Find where the given text appears and provide that cell's center as (x, y) coordinate. 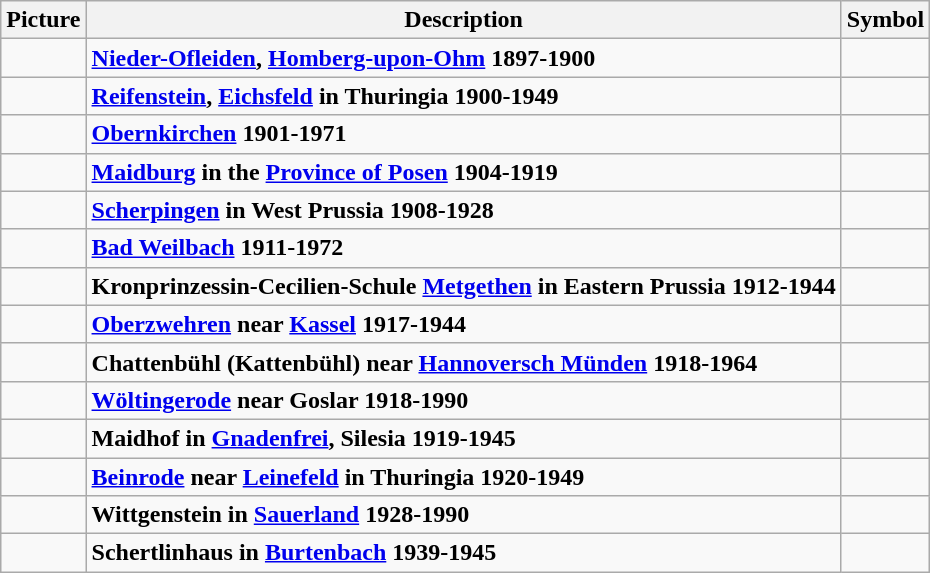
Chattenbühl (Kattenbühl) near Hannoversch Münden 1918-1964 (464, 362)
Symbol (885, 20)
Scherpingen in West Prussia 1908-1928 (464, 210)
Kronprinzessin-Cecilien-Schule Metgethen in Eastern Prussia 1912-1944 (464, 286)
Oberzwehren near Kassel 1917-1944 (464, 324)
Wöltingerode near Goslar 1918-1990 (464, 400)
Schertlinhaus in Burtenbach 1939-1945 (464, 553)
Nieder-Ofleiden, Homberg-upon-Ohm 1897-1900 (464, 58)
Reifenstein, Eichsfeld in Thuringia 1900-1949 (464, 96)
Obernkirchen 1901-1971 (464, 134)
Maidhof in Gnadenfrei, Silesia 1919-1945 (464, 438)
Description (464, 20)
Beinrode near Leinefeld in Thuringia 1920-1949 (464, 477)
Picture (44, 20)
Wittgenstein in Sauerland 1928-1990 (464, 515)
Maidburg in the Province of Posen 1904-1919 (464, 172)
Bad Weilbach 1911-1972 (464, 248)
